For the text-containing cell, return its midpoint in (X, Y) coordinate format. 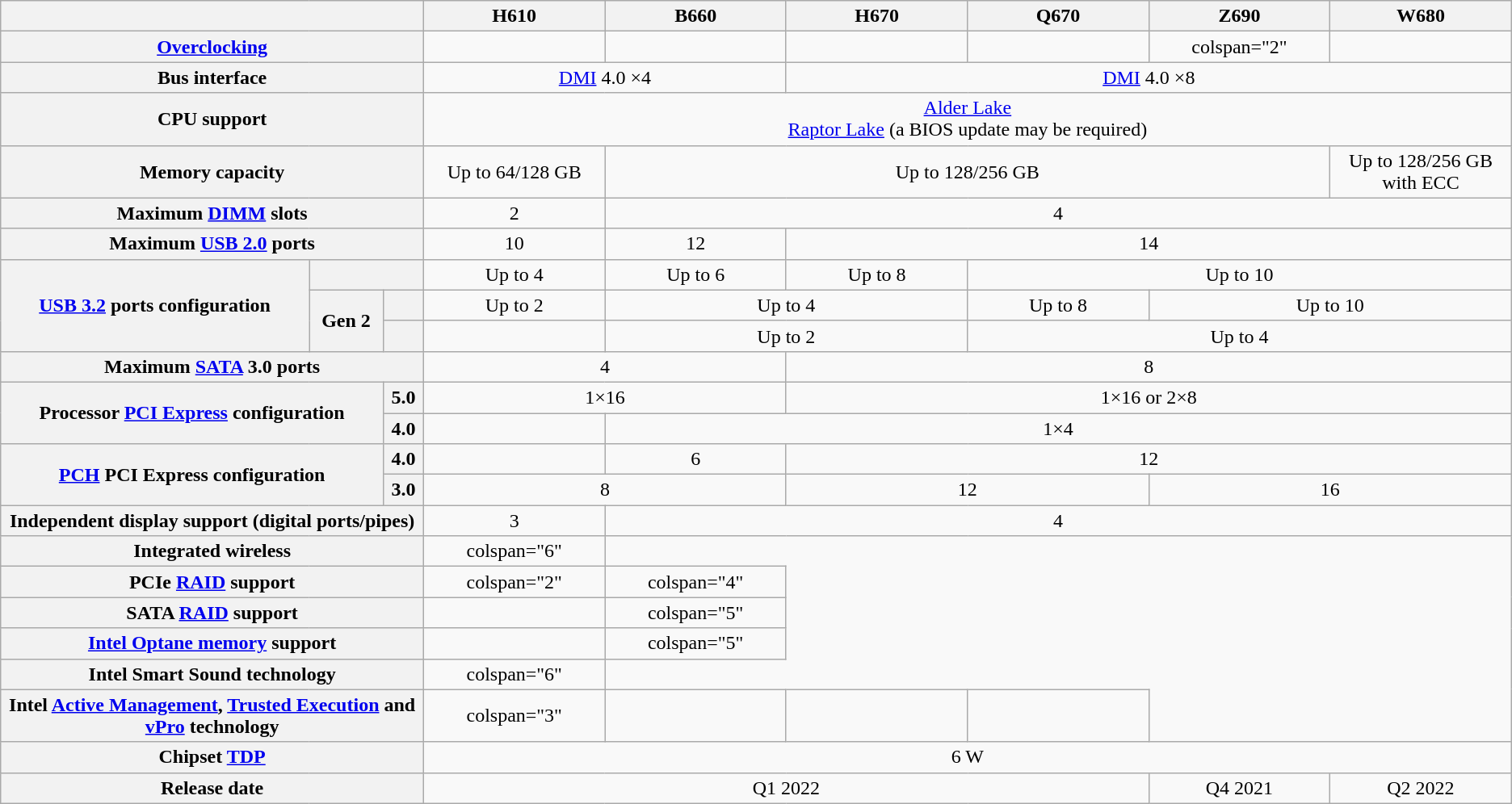
Maximum USB 2.0 ports (212, 244)
3 (514, 521)
Q670 (1058, 16)
6 W (968, 757)
Chipset TDP (212, 757)
Release date (212, 788)
PCH PCI Express configuration (192, 475)
B660 (695, 16)
H610 (514, 16)
16 (1329, 490)
Q1 2022 (786, 788)
Memory capacity (212, 171)
Independent display support (digital ports/pipes) (212, 521)
colspan="3" (514, 715)
PCIe RAID support (212, 582)
SATA RAID support (212, 613)
colspan="4" (695, 582)
Intel Active Management, Trusted Execution and vPro technology (212, 715)
DMI 4.0 ×8 (1149, 77)
Up to 64/128 GB (514, 171)
10 (514, 244)
Up to 128/256 GB with ECC (1422, 171)
USB 3.2 ports configuration (155, 305)
Integrated wireless (212, 551)
1×4 (1058, 429)
14 (1149, 244)
W680 (1422, 16)
3.0 (403, 490)
Z690 (1239, 16)
CPU support (212, 119)
Overclocking (212, 47)
Up to 128/256 GB (968, 171)
Intel Smart Sound technology (212, 674)
Gen 2 (346, 320)
Q2 2022 (1422, 788)
DMI 4.0 ×4 (604, 77)
Bus interface (212, 77)
5.0 (403, 397)
Maximum SATA 3.0 ports (212, 366)
H670 (876, 16)
Q4 2021 (1239, 788)
Alder LakeRaptor Lake (a BIOS update may be required) (968, 119)
Maximum DIMM slots (212, 213)
Up to 6 (695, 274)
6 (695, 459)
2 (514, 213)
1×16 (604, 397)
Intel Optane memory support (212, 643)
Processor PCI Express configuration (192, 412)
1×16 or 2×8 (1149, 397)
